Return the (x, y) coordinate for the center point of the cell that contains the specified text.  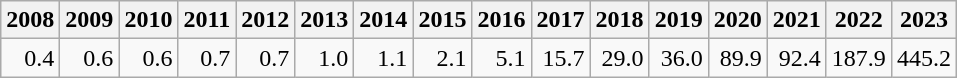
2022 (858, 20)
2016 (502, 20)
0.4 (30, 58)
15.7 (560, 58)
187.9 (858, 58)
2008 (30, 20)
5.1 (502, 58)
2013 (324, 20)
2015 (442, 20)
1.1 (384, 58)
92.4 (796, 58)
2021 (796, 20)
2020 (738, 20)
1.0 (324, 58)
445.2 (924, 58)
2023 (924, 20)
2019 (678, 20)
2014 (384, 20)
2012 (266, 20)
2009 (90, 20)
2017 (560, 20)
2010 (148, 20)
2018 (620, 20)
89.9 (738, 58)
36.0 (678, 58)
29.0 (620, 58)
2011 (207, 20)
2.1 (442, 58)
